Return [x, y] of the center of cell containing provided text 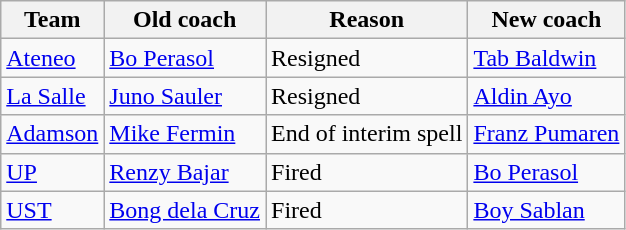
Aldin Ayo [546, 96]
Tab Baldwin [546, 58]
Franz Pumaren [546, 134]
Adamson [52, 134]
La Salle [52, 96]
Ateneo [52, 58]
Team [52, 20]
Renzy Bajar [185, 172]
New coach [546, 20]
Boy Sablan [546, 210]
Bong dela Cruz [185, 210]
UP [52, 172]
End of interim spell [367, 134]
Reason [367, 20]
Mike Fermin [185, 134]
UST [52, 210]
Juno Sauler [185, 96]
Old coach [185, 20]
